Return [x, y] of the center of cell containing provided text 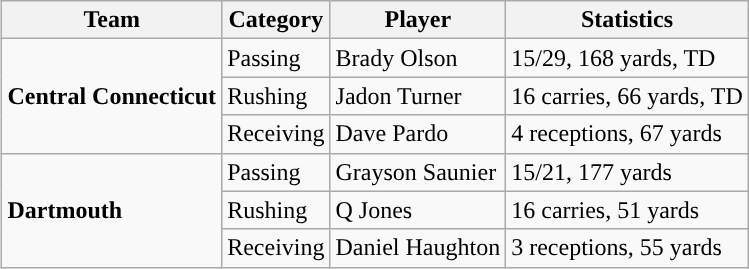
Category [276, 20]
15/21, 177 yards [628, 172]
15/29, 168 yards, TD [628, 58]
16 carries, 51 yards [628, 210]
3 receptions, 55 yards [628, 248]
Player [418, 20]
Statistics [628, 20]
Q Jones [418, 210]
16 carries, 66 yards, TD [628, 96]
Dave Pardo [418, 134]
Central Connecticut [112, 96]
Daniel Haughton [418, 248]
Brady Olson [418, 58]
4 receptions, 67 yards [628, 134]
Grayson Saunier [418, 172]
Team [112, 20]
Dartmouth [112, 210]
Jadon Turner [418, 96]
